Capture the cell that displays the provided text and extract its [X, Y] central coordinate. 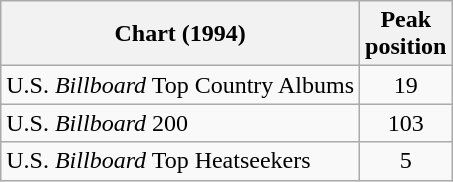
19 [406, 85]
103 [406, 123]
U.S. Billboard Top Country Albums [180, 85]
U.S. Billboard Top Heatseekers [180, 161]
U.S. Billboard 200 [180, 123]
5 [406, 161]
Chart (1994) [180, 34]
Peakposition [406, 34]
